Pinpoint the cell where the given text exists, returning its [x, y] midpoint coordinate. 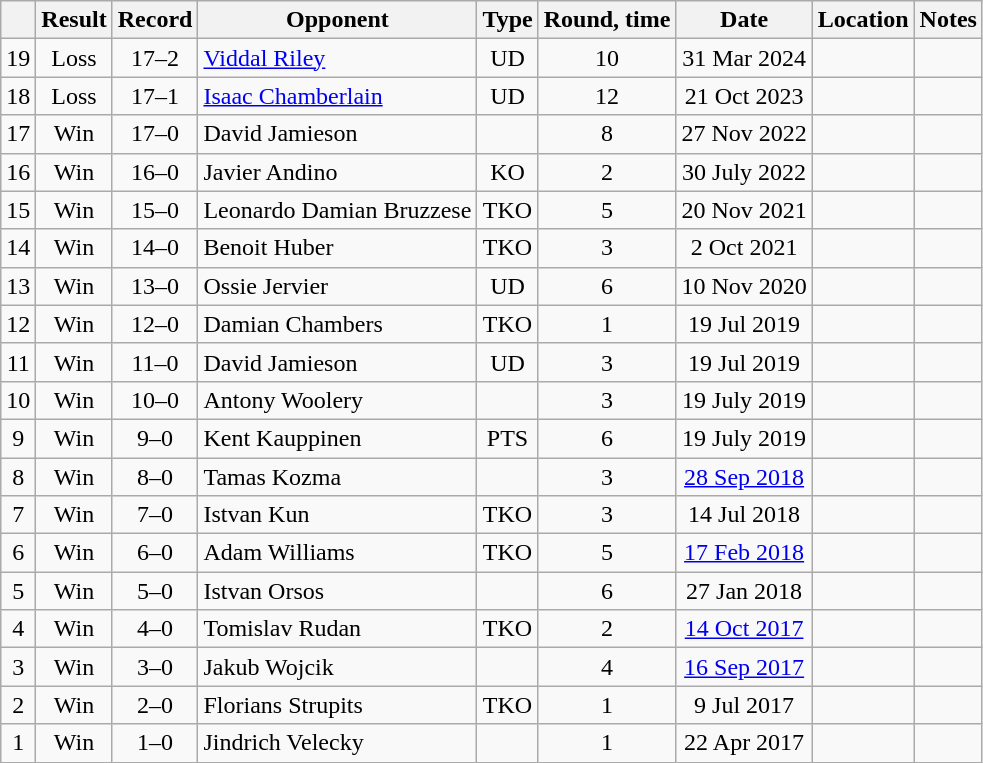
28 Sep 2018 [744, 477]
Type [508, 20]
10 Nov 2020 [744, 286]
7–0 [155, 515]
Result [74, 20]
Jakub Wojcik [338, 667]
31 Mar 2024 [744, 58]
Viddal Riley [338, 58]
12–0 [155, 324]
19 [18, 58]
17–0 [155, 134]
5–0 [155, 591]
Ossie Jervier [338, 286]
PTS [508, 438]
Florians Strupits [338, 705]
KO [508, 172]
8–0 [155, 477]
21 Oct 2023 [744, 96]
Jindrich Velecky [338, 743]
Kent Kauppinen [338, 438]
Damian Chambers [338, 324]
9–0 [155, 438]
13–0 [155, 286]
15–0 [155, 210]
30 July 2022 [744, 172]
Benoit Huber [338, 248]
7 [18, 515]
Opponent [338, 20]
16 Sep 2017 [744, 667]
17–2 [155, 58]
Record [155, 20]
16–0 [155, 172]
Round, time [607, 20]
9 Jul 2017 [744, 705]
17–1 [155, 96]
11 [18, 362]
Javier Andino [338, 172]
Adam Williams [338, 553]
3–0 [155, 667]
16 [18, 172]
Notes [948, 20]
Antony Woolery [338, 400]
17 [18, 134]
27 Nov 2022 [744, 134]
20 Nov 2021 [744, 210]
14 [18, 248]
Istvan Kun [338, 515]
Isaac Chamberlain [338, 96]
4–0 [155, 629]
15 [18, 210]
Location [863, 20]
13 [18, 286]
9 [18, 438]
11–0 [155, 362]
14 Jul 2018 [744, 515]
2–0 [155, 705]
Tamas Kozma [338, 477]
10–0 [155, 400]
2 Oct 2021 [744, 248]
22 Apr 2017 [744, 743]
6–0 [155, 553]
14 Oct 2017 [744, 629]
Istvan Orsos [338, 591]
Date [744, 20]
Leonardo Damian Bruzzese [338, 210]
27 Jan 2018 [744, 591]
1–0 [155, 743]
Tomislav Rudan [338, 629]
17 Feb 2018 [744, 553]
14–0 [155, 248]
18 [18, 96]
